Extract the (X, Y) coordinate from the center of the cell holding the provided text.  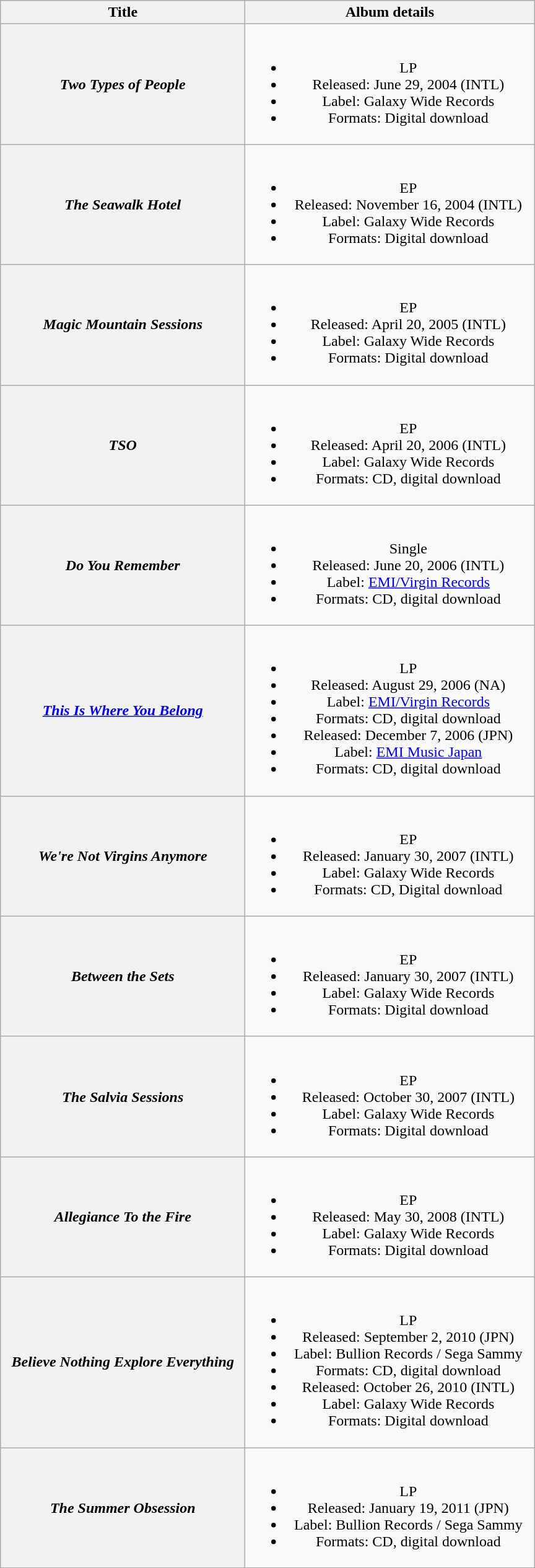
LPReleased: January 19, 2011 (JPN)Label: Bullion Records / Sega SammyFormats: CD, digital download (390, 1508)
Do You Remember (123, 565)
EPReleased: May 30, 2008 (INTL)Label: Galaxy Wide RecordsFormats: Digital download (390, 1217)
Magic Mountain Sessions (123, 325)
EPReleased: November 16, 2004 (INTL)Label: Galaxy Wide RecordsFormats: Digital download (390, 205)
TSO (123, 445)
EPReleased: April 20, 2006 (INTL)Label: Galaxy Wide RecordsFormats: CD, digital download (390, 445)
Album details (390, 12)
LPReleased: June 29, 2004 (INTL)Label: Galaxy Wide RecordsFormats: Digital download (390, 84)
This Is Where You Belong (123, 710)
Believe Nothing Explore Everything (123, 1362)
Between the Sets (123, 976)
Two Types of People (123, 84)
The Seawalk Hotel (123, 205)
The Summer Obsession (123, 1508)
EPReleased: January 30, 2007 (INTL)Label: Galaxy Wide RecordsFormats: Digital download (390, 976)
EPReleased: January 30, 2007 (INTL)Label: Galaxy Wide RecordsFormats: CD, Digital download (390, 856)
Title (123, 12)
SingleReleased: June 20, 2006 (INTL)Label: EMI/Virgin RecordsFormats: CD, digital download (390, 565)
EPReleased: October 30, 2007 (INTL)Label: Galaxy Wide RecordsFormats: Digital download (390, 1096)
The Salvia Sessions (123, 1096)
Allegiance To the Fire (123, 1217)
We're Not Virgins Anymore (123, 856)
EPReleased: April 20, 2005 (INTL)Label: Galaxy Wide RecordsFormats: Digital download (390, 325)
